Extract the (X, Y) coordinate from the center of the cell holding the provided text.  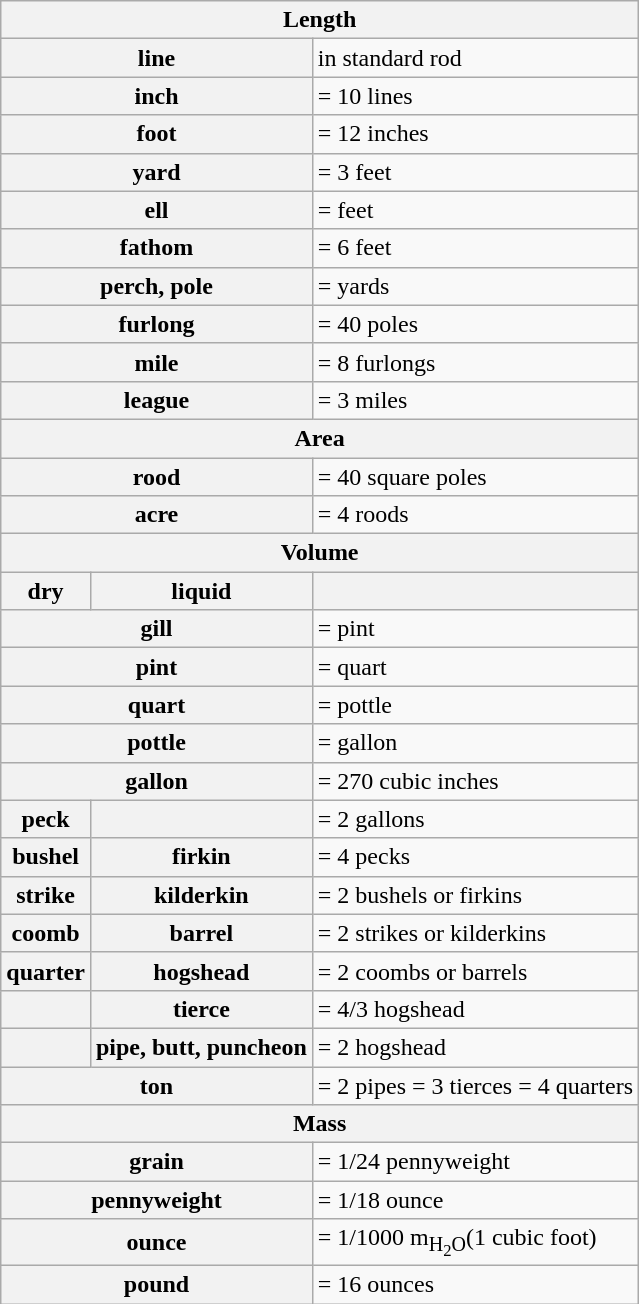
= 1/1000 mH2O(1 cubic foot) (475, 1242)
pipe, butt, puncheon (201, 1047)
= 2 bushels or firkins (475, 895)
Mass (320, 1124)
= 12 inches (475, 134)
= 16 ounces (475, 1285)
= 270 cubic inches (475, 781)
quarter (46, 971)
acre (157, 515)
= 1/24 pennyweight (475, 1162)
peck (46, 819)
= 2 gallons (475, 819)
pound (157, 1285)
= 6 feet (475, 248)
= gallon (475, 743)
gill (157, 629)
= 40 poles (475, 324)
= 3 feet (475, 172)
= yards (475, 286)
= 4 pecks (475, 857)
ell (157, 210)
= 2 pipes = 3 tierces = 4 quarters (475, 1085)
= 3 miles (475, 400)
Area (320, 438)
foot (157, 134)
quart (157, 705)
= 2 coombs or barrels (475, 971)
gallon (157, 781)
= pottle (475, 705)
perch, pole (157, 286)
mile (157, 362)
bushel (46, 857)
barrel (201, 933)
= 1/18 ounce (475, 1200)
inch (157, 96)
kilderkin (201, 895)
= 8 furlongs (475, 362)
= 2 hogshead (475, 1047)
dry (46, 591)
pottle (157, 743)
strike (46, 895)
ton (157, 1085)
Volume (320, 553)
= 2 strikes or kilderkins (475, 933)
Length (320, 20)
hogshead (201, 971)
pint (157, 667)
= quart (475, 667)
= 10 lines (475, 96)
league (157, 400)
grain (157, 1162)
firkin (201, 857)
= feet (475, 210)
fathom (157, 248)
rood (157, 477)
furlong (157, 324)
liquid (201, 591)
= 4/3 hogshead (475, 1009)
line (157, 58)
tierce (201, 1009)
in standard rod (475, 58)
= 40 square poles (475, 477)
= pint (475, 629)
yard (157, 172)
= 4 roods (475, 515)
ounce (157, 1242)
pennyweight (157, 1200)
coomb (46, 933)
